Detect which cell encompasses the target text, then output its (X, Y) center coordinate. 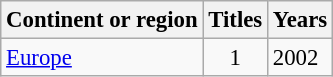
Years (300, 20)
Continent or region (102, 20)
1 (236, 58)
Titles (236, 20)
2002 (300, 58)
Europe (102, 58)
